Scan for the cell matching the given text and deliver its [x, y] coordinate at center. 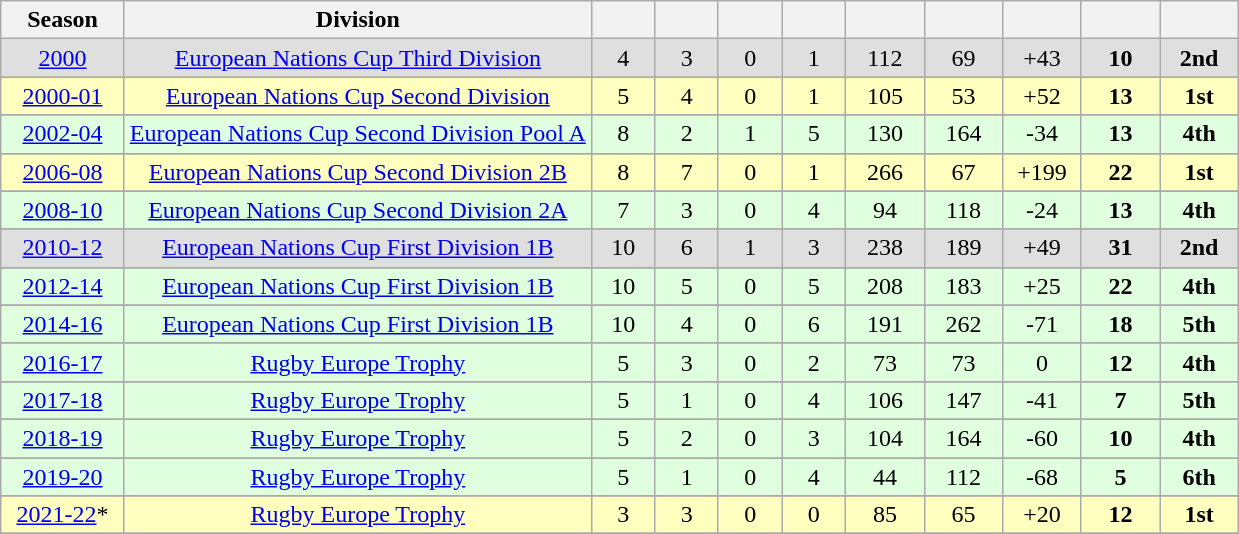
2006-08 [63, 172]
262 [964, 324]
European Nations Cup Second Division 2B [358, 172]
European Nations Cup Third Division [358, 58]
-34 [1042, 134]
85 [886, 515]
2000-01 [63, 96]
2012-14 [63, 286]
208 [886, 286]
44 [886, 477]
65 [964, 515]
238 [886, 248]
31 [1120, 248]
+49 [1042, 248]
105 [886, 96]
2014-16 [63, 324]
183 [964, 286]
2000 [63, 58]
94 [886, 210]
2018-19 [63, 438]
266 [886, 172]
67 [964, 172]
189 [964, 248]
104 [886, 438]
-24 [1042, 210]
2016-17 [63, 362]
-60 [1042, 438]
European Nations Cup Second Division [358, 96]
2021-22* [63, 515]
2008-10 [63, 210]
-71 [1042, 324]
-41 [1042, 400]
+43 [1042, 58]
2017-18 [63, 400]
+52 [1042, 96]
69 [964, 58]
2002-04 [63, 134]
118 [964, 210]
+25 [1042, 286]
147 [964, 400]
-68 [1042, 477]
Season [63, 20]
130 [886, 134]
European Nations Cup Second Division Pool A [358, 134]
Division [358, 20]
+20 [1042, 515]
European Nations Cup Second Division 2A [358, 210]
2019-20 [63, 477]
191 [886, 324]
106 [886, 400]
53 [964, 96]
18 [1120, 324]
2010-12 [63, 248]
+199 [1042, 172]
6th [1200, 477]
